Locate the cell with the specified text and output its (X, Y) center coordinate. 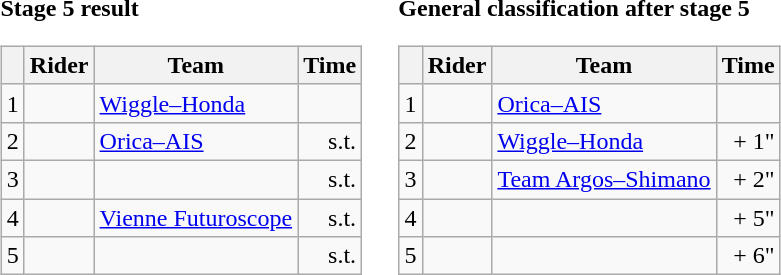
+ 6" (748, 256)
Team Argos–Shimano (604, 179)
+ 1" (748, 141)
+ 2" (748, 179)
+ 5" (748, 217)
Vienne Futuroscope (196, 217)
